Scan for the cell matching the given text and deliver its [X, Y] coordinate at center. 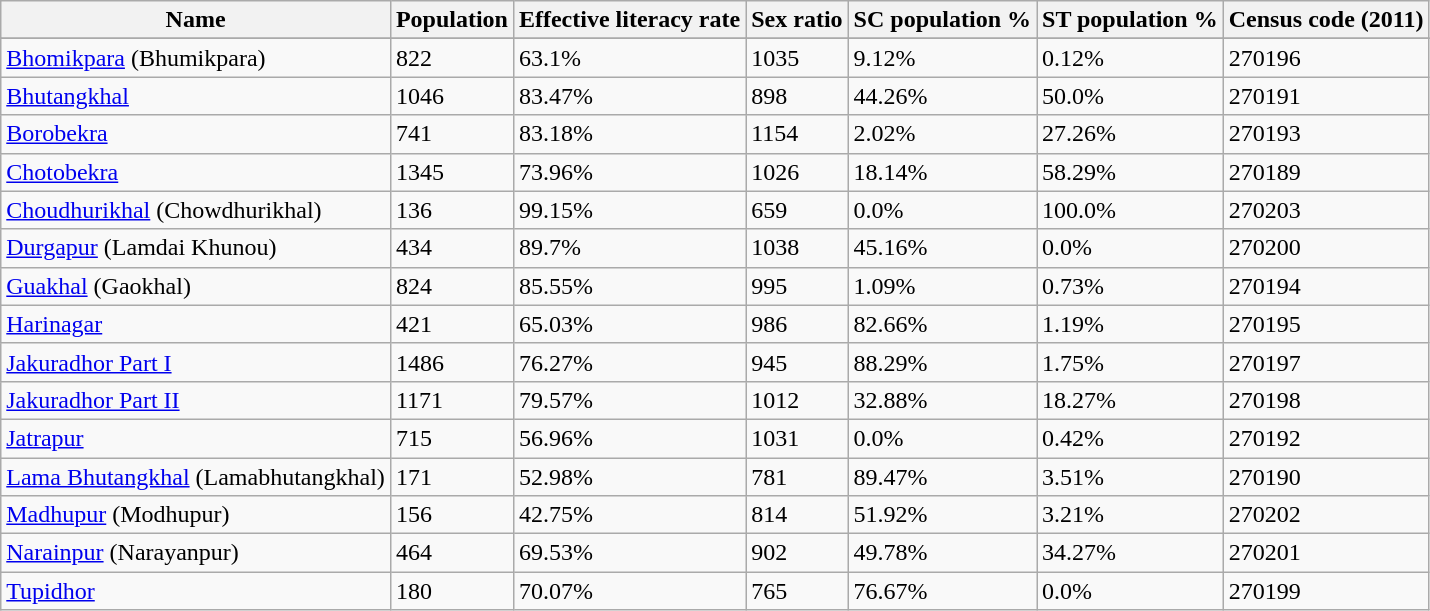
Bhutangkhal [196, 96]
1171 [452, 400]
464 [452, 553]
99.15% [629, 210]
18.14% [942, 172]
89.7% [629, 248]
76.27% [629, 362]
421 [452, 324]
34.27% [1130, 553]
945 [797, 362]
270199 [1326, 591]
44.26% [942, 96]
Harinagar [196, 324]
Jakuradhor Part I [196, 362]
Borobekra [196, 134]
270190 [1326, 477]
898 [797, 96]
270202 [1326, 515]
1486 [452, 362]
270189 [1326, 172]
Lama Bhutangkhal (Lamabhutangkhal) [196, 477]
89.47% [942, 477]
1026 [797, 172]
270203 [1326, 210]
270196 [1326, 58]
63.1% [629, 58]
1.19% [1130, 324]
Jakuradhor Part II [196, 400]
Population [452, 20]
741 [452, 134]
88.29% [942, 362]
270197 [1326, 362]
1031 [797, 438]
180 [452, 591]
Jatrapur [196, 438]
171 [452, 477]
56.96% [629, 438]
18.27% [1130, 400]
Effective literacy rate [629, 20]
Bhomikpara (Bhumikpara) [196, 58]
45.16% [942, 248]
0.12% [1130, 58]
32.88% [942, 400]
3.21% [1130, 515]
270193 [1326, 134]
1046 [452, 96]
781 [797, 477]
715 [452, 438]
58.29% [1130, 172]
83.18% [629, 134]
659 [797, 210]
995 [797, 286]
SC population % [942, 20]
136 [452, 210]
73.96% [629, 172]
0.73% [1130, 286]
Choudhurikhal (Chowdhurikhal) [196, 210]
50.0% [1130, 96]
Guakhal (Gaokhal) [196, 286]
822 [452, 58]
765 [797, 591]
1.75% [1130, 362]
76.67% [942, 591]
3.51% [1130, 477]
85.55% [629, 286]
434 [452, 248]
ST population % [1130, 20]
270191 [1326, 96]
Sex ratio [797, 20]
Narainpur (Narayanpur) [196, 553]
52.98% [629, 477]
79.57% [629, 400]
2.02% [942, 134]
1.09% [942, 286]
1038 [797, 248]
69.53% [629, 553]
824 [452, 286]
986 [797, 324]
49.78% [942, 553]
270192 [1326, 438]
9.12% [942, 58]
Tupidhor [196, 591]
83.47% [629, 96]
0.42% [1130, 438]
27.26% [1130, 134]
Chotobekra [196, 172]
42.75% [629, 515]
270201 [1326, 553]
270194 [1326, 286]
100.0% [1130, 210]
Madhupur (Modhupur) [196, 515]
270195 [1326, 324]
Census code (2011) [1326, 20]
902 [797, 553]
1012 [797, 400]
82.66% [942, 324]
Name [196, 20]
270200 [1326, 248]
1345 [452, 172]
1154 [797, 134]
Durgapur (Lamdai Khunou) [196, 248]
70.07% [629, 591]
1035 [797, 58]
270198 [1326, 400]
65.03% [629, 324]
814 [797, 515]
51.92% [942, 515]
156 [452, 515]
